Provide the [x, y] coordinate of the cell's center where the given text is located.  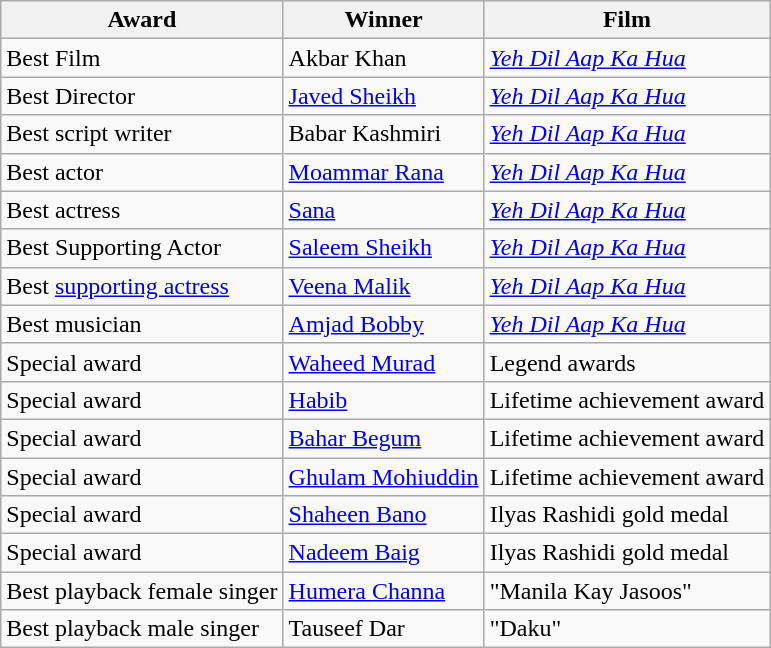
Winner [384, 20]
Habib [384, 400]
Javed Sheikh [384, 96]
Humera Channa [384, 591]
Legend awards [627, 362]
Award [142, 20]
Moammar Rana [384, 172]
Saleem Sheikh [384, 248]
Sana [384, 210]
Nadeem Baig [384, 553]
Film [627, 20]
Best Director [142, 96]
Bahar Begum [384, 438]
Best Film [142, 58]
Best playback male singer [142, 629]
Ghulam Mohiuddin [384, 477]
Shaheen Bano [384, 515]
Best musician [142, 324]
Best supporting actress [142, 286]
Best actress [142, 210]
Waheed Murad [384, 362]
Akbar Khan [384, 58]
"Manila Kay Jasoos" [627, 591]
Best script writer [142, 134]
Tauseef Dar [384, 629]
Babar Kashmiri [384, 134]
Best actor [142, 172]
Best playback female singer [142, 591]
"Daku" [627, 629]
Amjad Bobby [384, 324]
Best Supporting Actor [142, 248]
Veena Malik [384, 286]
